From the cell containing the given text, extract its center point as [x, y] coordinate. 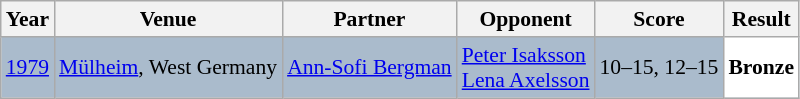
Peter Isaksson Lena Axelsson [526, 68]
Venue [168, 19]
10–15, 12–15 [660, 68]
Year [28, 19]
Mülheim, West Germany [168, 68]
1979 [28, 68]
Bronze [761, 68]
Ann-Sofi Bergman [370, 68]
Score [660, 19]
Opponent [526, 19]
Result [761, 19]
Partner [370, 19]
